Locate the cell with the specified text and output its (X, Y) center coordinate. 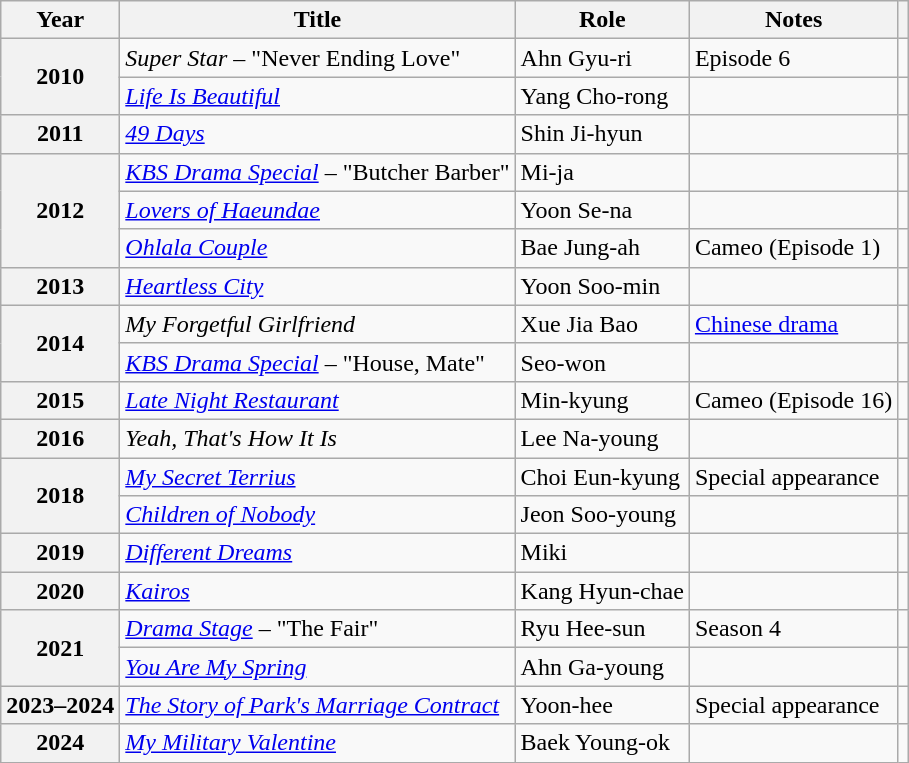
Cameo (Episode 16) (793, 400)
Miki (602, 553)
The Story of Park's Marriage Contract (318, 705)
2011 (60, 134)
Notes (793, 20)
Baek Young-ok (602, 743)
Cameo (Episode 1) (793, 248)
Kang Hyun-chae (602, 591)
Ahn Ga-young (602, 667)
Life Is Beautiful (318, 96)
2023–2024 (60, 705)
Seo-won (602, 362)
49 Days (318, 134)
Yoon-hee (602, 705)
Lee Na-young (602, 438)
Chinese drama (793, 324)
2021 (60, 648)
Title (318, 20)
2018 (60, 496)
Yang Cho-rong (602, 96)
2014 (60, 343)
Episode 6 (793, 58)
Jeon Soo-young (602, 515)
Choi Eun-kyung (602, 477)
Drama Stage – "The Fair" (318, 629)
Kairos (318, 591)
Mi-ja (602, 172)
2010 (60, 77)
My Secret Terrius (318, 477)
Yoon Se-na (602, 210)
My Forgetful Girlfriend (318, 324)
My Military Valentine (318, 743)
Yoon Soo-min (602, 286)
Late Night Restaurant (318, 400)
2013 (60, 286)
2020 (60, 591)
Lovers of Haeundae (318, 210)
2015 (60, 400)
Ahn Gyu-ri (602, 58)
2012 (60, 210)
2024 (60, 743)
Year (60, 20)
Different Dreams (318, 553)
KBS Drama Special – "Butcher Barber" (318, 172)
Shin Ji-hyun (602, 134)
Ohlala Couple (318, 248)
Min-kyung (602, 400)
Children of Nobody (318, 515)
Ryu Hee-sun (602, 629)
2019 (60, 553)
KBS Drama Special – "House, Mate" (318, 362)
Season 4 (793, 629)
Yeah, That's How It Is (318, 438)
Super Star – "Never Ending Love" (318, 58)
2016 (60, 438)
Bae Jung-ah (602, 248)
Xue Jia Bao (602, 324)
You Are My Spring (318, 667)
Heartless City (318, 286)
Role (602, 20)
